Search for the cell housing the specified text and yield its (x, y) center coordinate. 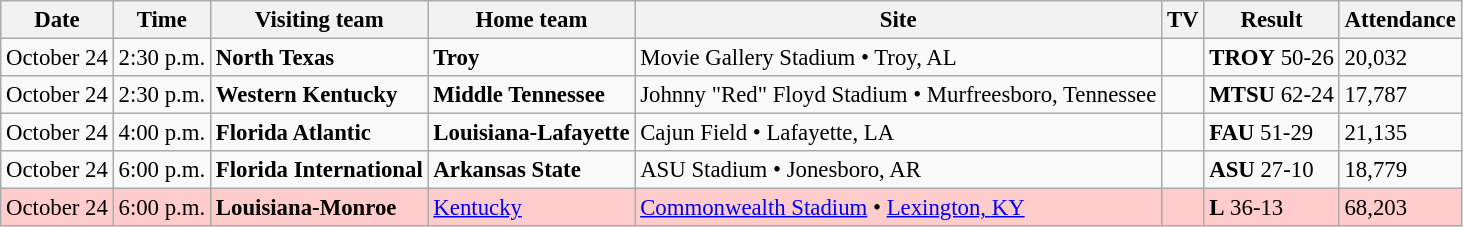
20,032 (1400, 58)
MTSU 62-24 (1272, 95)
Troy (532, 58)
Louisiana-Lafayette (532, 133)
Western Kentucky (320, 95)
TV (1183, 20)
Home team (532, 20)
Johnny "Red" Floyd Stadium • Murfreesboro, Tennessee (898, 95)
Louisiana-Monroe (320, 208)
Kentucky (532, 208)
Cajun Field • Lafayette, LA (898, 133)
ASU 27-10 (1272, 170)
4:00 p.m. (162, 133)
Middle Tennessee (532, 95)
ASU Stadium • Jonesboro, AR (898, 170)
Florida International (320, 170)
18,779 (1400, 170)
Attendance (1400, 20)
Result (1272, 20)
Movie Gallery Stadium • Troy, AL (898, 58)
Visiting team (320, 20)
Florida Atlantic (320, 133)
TROY 50-26 (1272, 58)
Commonwealth Stadium • Lexington, KY (898, 208)
FAU 51-29 (1272, 133)
Site (898, 20)
Arkansas State (532, 170)
Date (57, 20)
North Texas (320, 58)
21,135 (1400, 133)
L 36-13 (1272, 208)
17,787 (1400, 95)
Time (162, 20)
68,203 (1400, 208)
